Determine the [X, Y] coordinate at the center of the cell enclosing the given text.  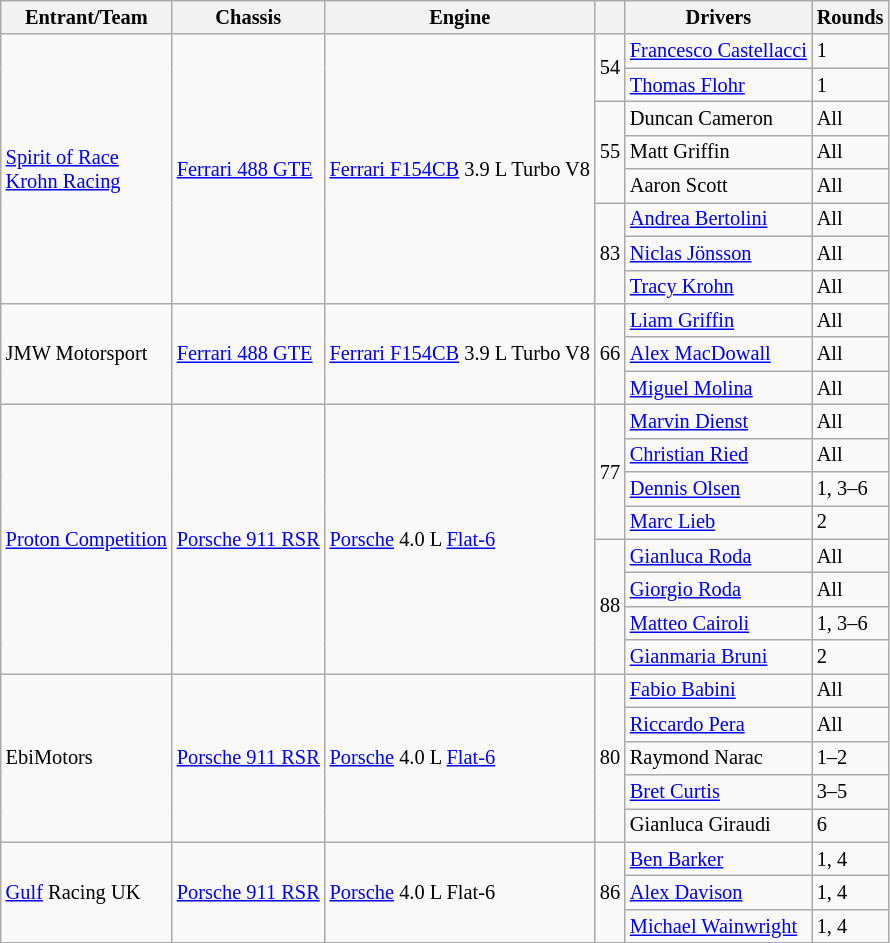
Dennis Olsen [718, 489]
Ben Barker [718, 859]
Aaron Scott [718, 186]
88 [610, 606]
EbiMotors [86, 757]
Marvin Dienst [718, 421]
55 [610, 152]
Tracy Krohn [718, 287]
Andrea Bertolini [718, 219]
Thomas Flohr [718, 85]
Liam Griffin [718, 320]
Chassis [248, 17]
Matt Griffin [718, 152]
Engine [460, 17]
66 [610, 354]
Michael Wainwright [718, 926]
JMW Motorsport [86, 354]
Matteo Cairoli [718, 623]
Proton Competition [86, 538]
Marc Lieb [718, 522]
Fabio Babini [718, 690]
Alex MacDowall [718, 354]
Miguel Molina [718, 388]
Riccardo Pera [718, 724]
Drivers [718, 17]
Giorgio Roda [718, 589]
83 [610, 252]
3–5 [850, 791]
Bret Curtis [718, 791]
77 [610, 472]
Gianmaria Bruni [718, 657]
1–2 [850, 758]
Alex Davison [718, 892]
Niclas Jönsson [718, 253]
Spirit of Race Krohn Racing [86, 168]
Gulf Racing UK [86, 892]
Entrant/Team [86, 17]
80 [610, 757]
Raymond Narac [718, 758]
Rounds [850, 17]
Christian Ried [718, 455]
Duncan Cameron [718, 118]
86 [610, 892]
Francesco Castellacci [718, 51]
Gianluca Roda [718, 556]
54 [610, 68]
6 [850, 825]
Gianluca Giraudi [718, 825]
